For the text-containing cell, return its midpoint in [X, Y] coordinate format. 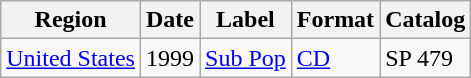
Region [71, 20]
Format [335, 20]
SP 479 [426, 58]
Date [170, 20]
Label [246, 20]
1999 [170, 58]
Sub Pop [246, 58]
CD [335, 58]
Catalog [426, 20]
United States [71, 58]
